Return (x, y) of the center of cell containing provided text 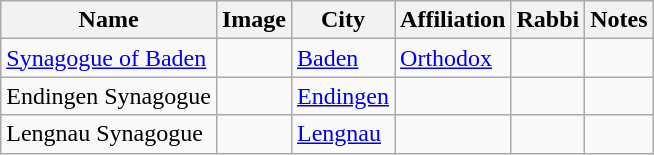
Synagogue of Baden (109, 58)
Orthodox (453, 58)
Lengnau Synagogue (109, 134)
Affiliation (453, 20)
Endingen Synagogue (109, 96)
Lengnau (342, 134)
Rabbi (548, 20)
City (342, 20)
Name (109, 20)
Endingen (342, 96)
Baden (342, 58)
Notes (619, 20)
Image (254, 20)
